From the cell containing the given text, extract its center point as (X, Y) coordinate. 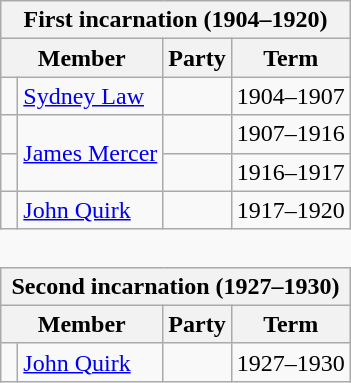
1916–1917 (290, 172)
1907–1916 (290, 134)
1904–1907 (290, 96)
1927–1930 (290, 362)
Sydney Law (90, 96)
James Mercer (90, 153)
1917–1920 (290, 210)
Second incarnation (1927–1930) (176, 286)
First incarnation (1904–1920) (176, 20)
